Identify which cell holds the provided text, then report its (X, Y) central coordinate. 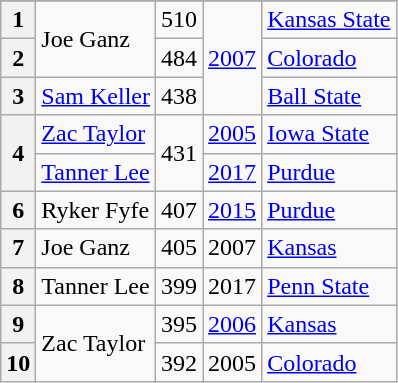
484 (180, 58)
2006 (232, 324)
431 (180, 153)
510 (180, 20)
Kansas State (329, 20)
438 (180, 96)
6 (18, 210)
Iowa State (329, 134)
9 (18, 324)
405 (180, 248)
395 (180, 324)
Penn State (329, 286)
7 (18, 248)
Sam Keller (96, 96)
399 (180, 286)
2015 (232, 210)
8 (18, 286)
2 (18, 58)
407 (180, 210)
Ball State (329, 96)
392 (180, 362)
3 (18, 96)
4 (18, 153)
Ryker Fyfe (96, 210)
1 (18, 20)
10 (18, 362)
